Provide the [X, Y] coordinate of the cell's center where the given text is located.  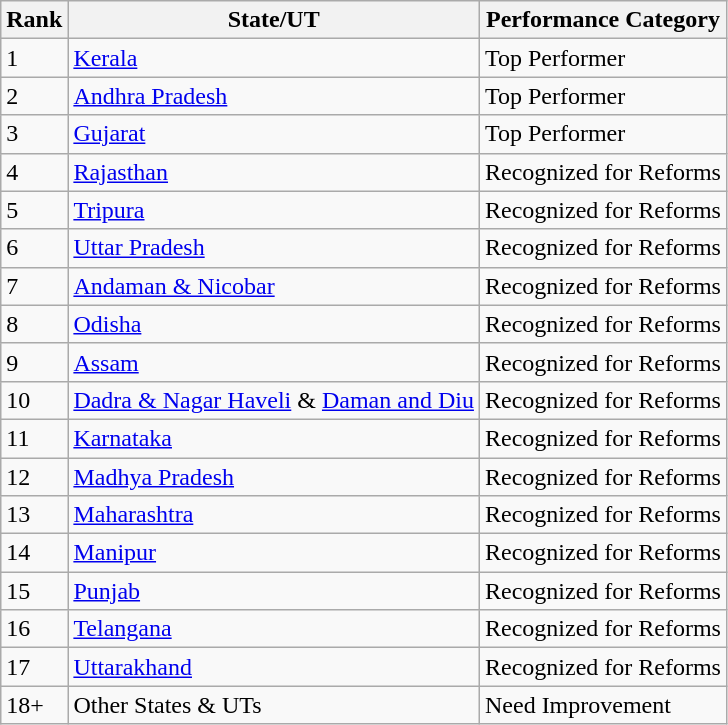
Karnataka [274, 438]
3 [34, 134]
Rajasthan [274, 172]
2 [34, 96]
14 [34, 553]
Other States & UTs [274, 705]
Assam [274, 362]
Maharashtra [274, 515]
9 [34, 362]
11 [34, 438]
18+ [34, 705]
Gujarat [274, 134]
Manipur [274, 553]
Odisha [274, 324]
Need Improvement [602, 705]
8 [34, 324]
Rank [34, 20]
10 [34, 400]
Madhya Pradesh [274, 477]
13 [34, 515]
Dadra & Nagar Haveli & Daman and Diu [274, 400]
Andhra Pradesh [274, 96]
15 [34, 591]
5 [34, 210]
Tripura [274, 210]
State/UT [274, 20]
Punjab [274, 591]
1 [34, 58]
17 [34, 667]
Kerala [274, 58]
Uttarakhand [274, 667]
16 [34, 629]
Performance Category [602, 20]
Andaman & Nicobar [274, 286]
4 [34, 172]
7 [34, 286]
6 [34, 248]
Uttar Pradesh [274, 248]
12 [34, 477]
Telangana [274, 629]
